Determine the (X, Y) coordinate at the center of the cell enclosing the given text.  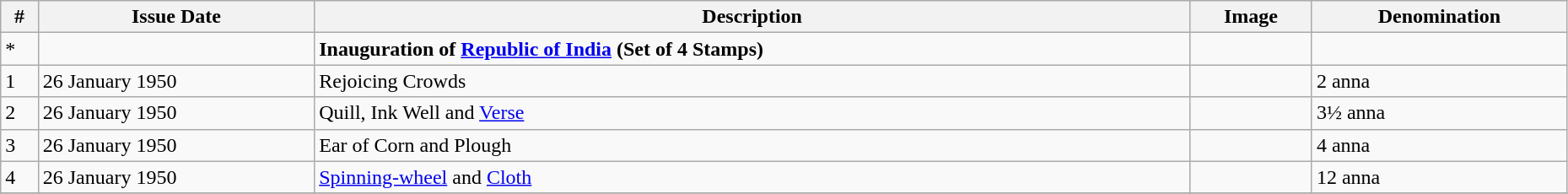
Rejoicing Crowds (752, 81)
12 anna (1439, 177)
3½ anna (1439, 113)
* (19, 49)
Quill, Ink Well and Verse (752, 113)
Description (752, 17)
1 (19, 81)
Image (1252, 17)
Spinning-wheel and Cloth (752, 177)
4 anna (1439, 145)
2 anna (1439, 81)
Denomination (1439, 17)
3 (19, 145)
Inauguration of Republic of India (Set of 4 Stamps) (752, 49)
4 (19, 177)
# (19, 17)
Issue Date (175, 17)
2 (19, 113)
Ear of Corn and Plough (752, 145)
